Provide the [x, y] coordinate of the cell's center where the given text is located.  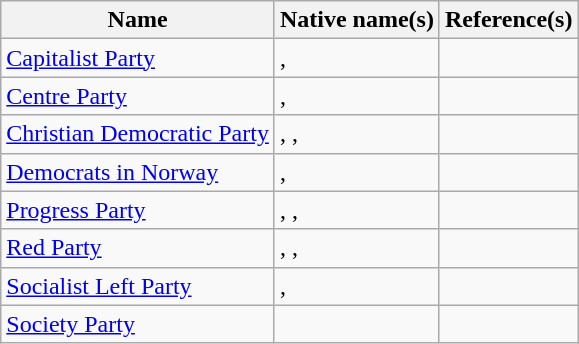
Christian Democratic Party [138, 134]
Socialist Left Party [138, 286]
Red Party [138, 248]
Progress Party [138, 210]
Name [138, 20]
Reference(s) [508, 20]
Centre Party [138, 96]
Capitalist Party [138, 58]
Society Party [138, 324]
Democrats in Norway [138, 172]
Native name(s) [356, 20]
